Return [X, Y] of the center of cell containing provided text 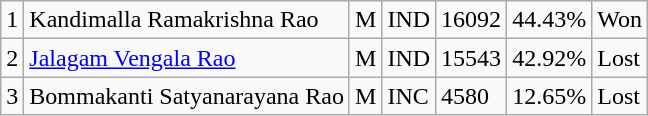
15543 [472, 58]
INC [409, 96]
42.92% [550, 58]
Bommakanti Satyanarayana Rao [187, 96]
44.43% [550, 20]
12.65% [550, 96]
Kandimalla Ramakrishna Rao [187, 20]
3 [12, 96]
16092 [472, 20]
1 [12, 20]
Won [620, 20]
Jalagam Vengala Rao [187, 58]
4580 [472, 96]
2 [12, 58]
